Scan for the cell matching the given text and deliver its [x, y] coordinate at center. 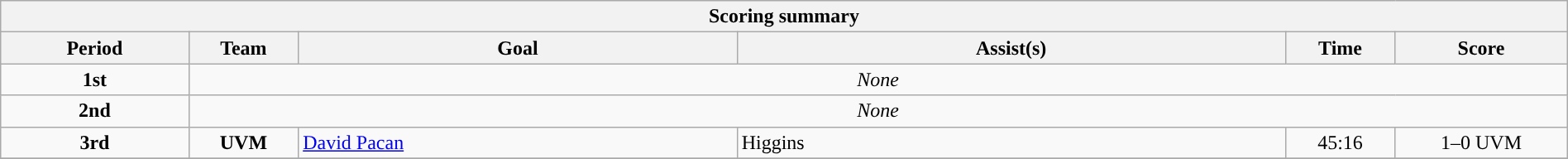
2nd [94, 111]
Goal [518, 48]
45:16 [1340, 142]
Period [94, 48]
1st [94, 79]
Scoring summary [784, 17]
Assist(s) [1011, 48]
Time [1340, 48]
David Pacan [518, 142]
1–0 UVM [1481, 142]
Team [243, 48]
Score [1481, 48]
Higgins [1011, 142]
3rd [94, 142]
UVM [243, 142]
